Determine the (x, y) coordinate at the center of the cell enclosing the given text.  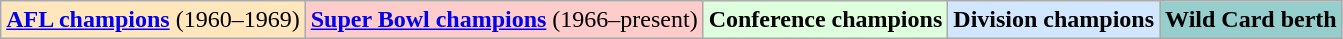
Division champions (1054, 20)
AFL champions (1960–1969) (153, 20)
Wild Card berth (1252, 20)
Super Bowl champions (1966–present) (504, 20)
Conference champions (826, 20)
